Capture the cell that displays the provided text and extract its (X, Y) central coordinate. 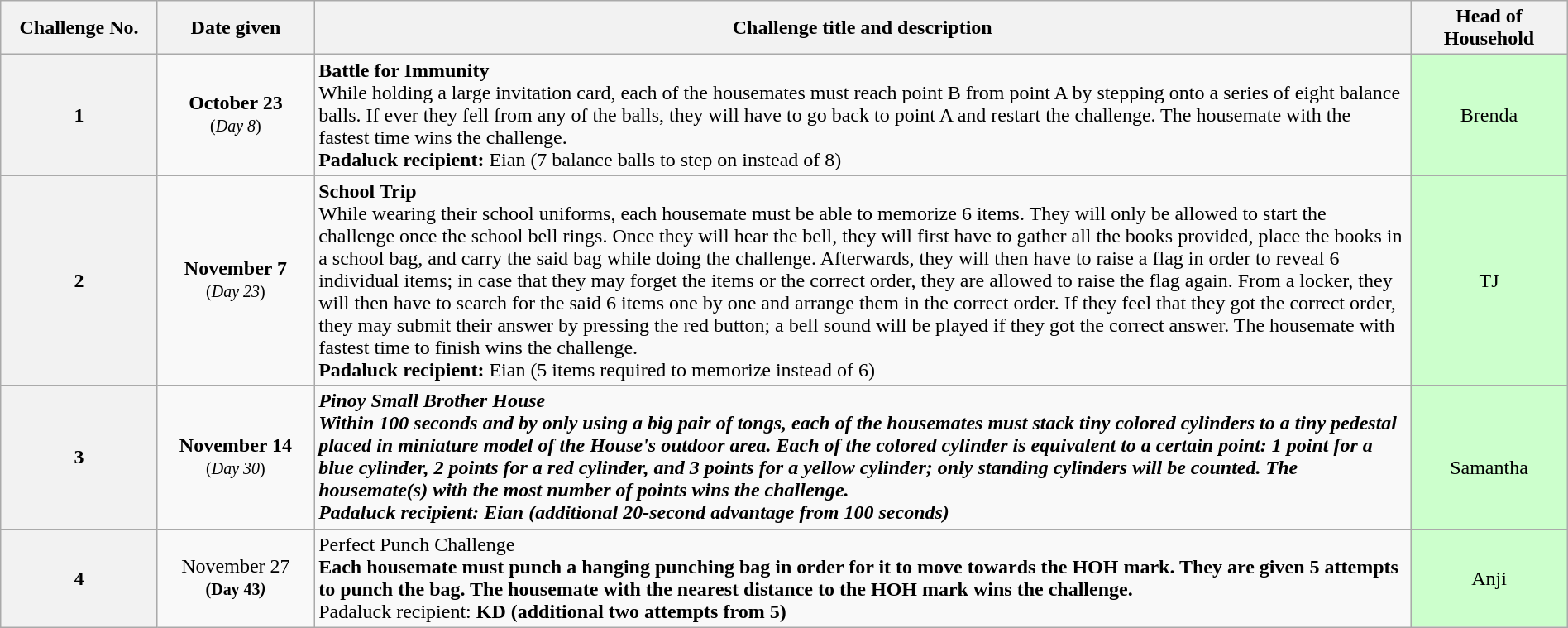
TJ (1489, 280)
Head of Household (1489, 28)
4 (79, 578)
Samantha (1489, 457)
November 14(Day 30) (235, 457)
November 27(Day 43) (235, 578)
2 (79, 280)
Brenda (1489, 115)
3 (79, 457)
Anji (1489, 578)
Date given (235, 28)
Challenge title and description (863, 28)
1 (79, 115)
Challenge No. (79, 28)
October 23(Day 8) (235, 115)
November 7(Day 23) (235, 280)
